From the cell containing the given text, extract its center point as (X, Y) coordinate. 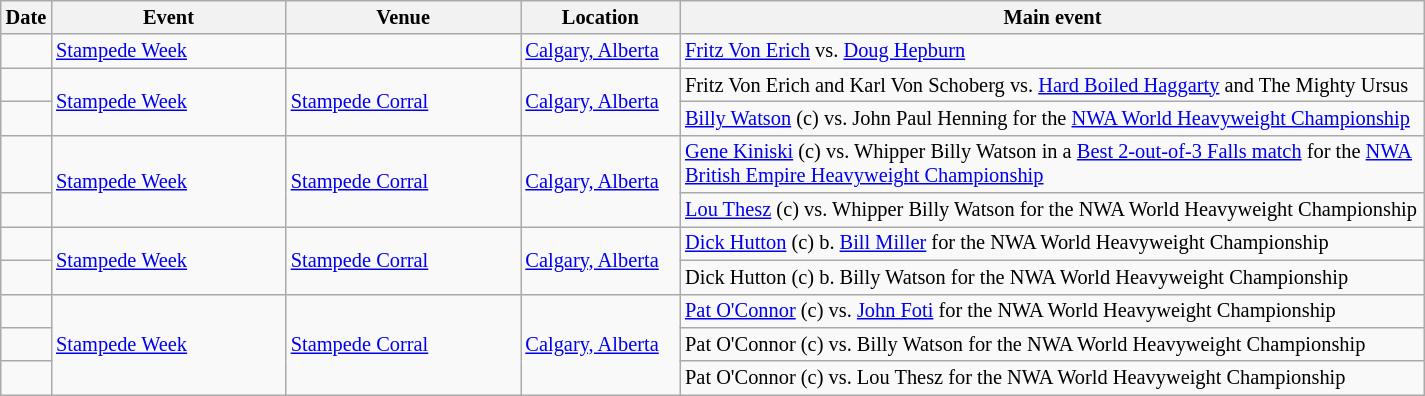
Date (26, 17)
Billy Watson (c) vs. John Paul Henning for the NWA World Heavyweight Championship (1052, 118)
Venue (404, 17)
Lou Thesz (c) vs. Whipper Billy Watson for the NWA World Heavyweight Championship (1052, 210)
Dick Hutton (c) b. Billy Watson for the NWA World Heavyweight Championship (1052, 277)
Gene Kiniski (c) vs. Whipper Billy Watson in a Best 2-out-of-3 Falls match for the NWA British Empire Heavyweight Championship (1052, 164)
Pat O'Connor (c) vs. Billy Watson for the NWA World Heavyweight Championship (1052, 344)
Pat O'Connor (c) vs. Lou Thesz for the NWA World Heavyweight Championship (1052, 378)
Pat O'Connor (c) vs. John Foti for the NWA World Heavyweight Championship (1052, 311)
Location (600, 17)
Fritz Von Erich vs. Doug Hepburn (1052, 51)
Event (168, 17)
Dick Hutton (c) b. Bill Miller for the NWA World Heavyweight Championship (1052, 243)
Main event (1052, 17)
Fritz Von Erich and Karl Von Schoberg vs. Hard Boiled Haggarty and The Mighty Ursus (1052, 85)
